Detect which cell encompasses the target text, then output its (x, y) center coordinate. 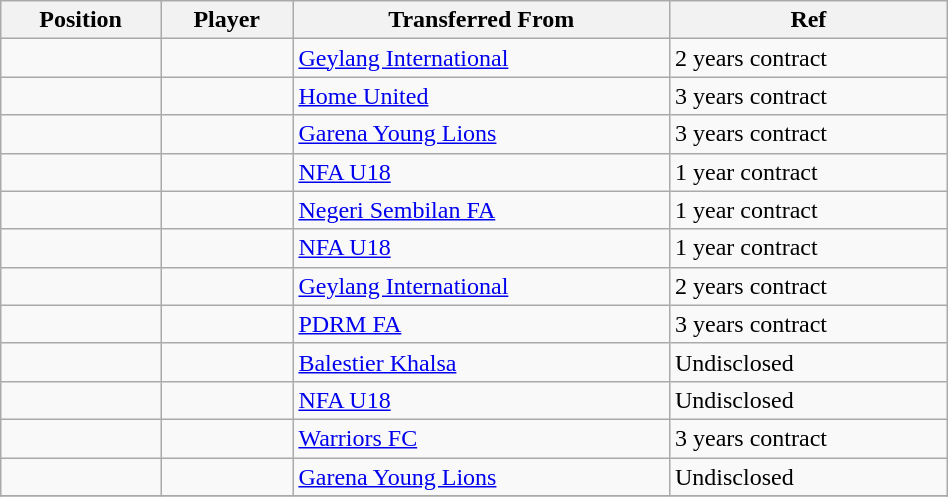
Position (81, 20)
Warriors FC (482, 438)
Player (226, 20)
Balestier Khalsa (482, 362)
Transferred From (482, 20)
Ref (808, 20)
PDRM FA (482, 324)
Negeri Sembilan FA (482, 210)
Home United (482, 96)
